Return the (x, y) coordinate for the center point of the cell that contains the specified text.  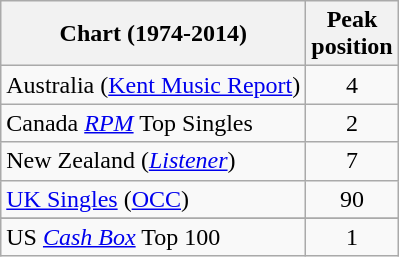
7 (352, 161)
New Zealand (Listener) (154, 161)
Australia (Kent Music Report) (154, 85)
2 (352, 123)
UK Singles (OCC) (154, 199)
90 (352, 199)
Peakposition (352, 34)
US Cash Box Top 100 (154, 237)
Chart (1974-2014) (154, 34)
4 (352, 85)
1 (352, 237)
Canada RPM Top Singles (154, 123)
